Pinpoint the cell where the given text exists, returning its (x, y) midpoint coordinate. 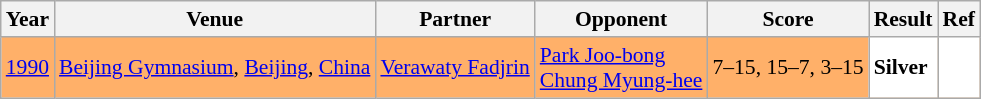
Score (788, 19)
Year (28, 19)
Opponent (622, 19)
Verawaty Fadjrin (454, 68)
Ref (959, 19)
Result (904, 19)
1990 (28, 68)
Park Joo-bong Chung Myung-hee (622, 68)
7–15, 15–7, 3–15 (788, 68)
Venue (214, 19)
Silver (904, 68)
Beijing Gymnasium, Beijing, China (214, 68)
Partner (454, 19)
